Locate the cell with the specified text and output its [X, Y] center coordinate. 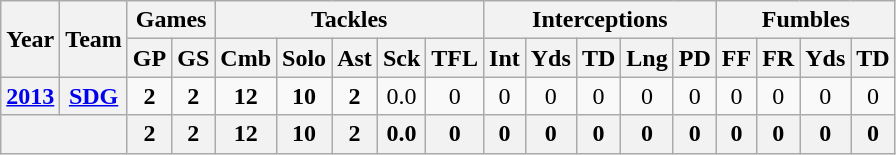
Team [94, 39]
Ast [355, 58]
Year [30, 39]
Int [505, 58]
Solo [304, 58]
Lng [647, 58]
FR [778, 58]
GS [194, 58]
PD [694, 58]
Sck [401, 58]
SDG [94, 96]
GP [149, 58]
Tackles [350, 20]
TFL [455, 58]
Fumbles [806, 20]
FF [736, 58]
2013 [30, 96]
Cmb [246, 58]
Interceptions [600, 20]
Games [170, 20]
